From the cell containing the given text, extract its center point as (X, Y) coordinate. 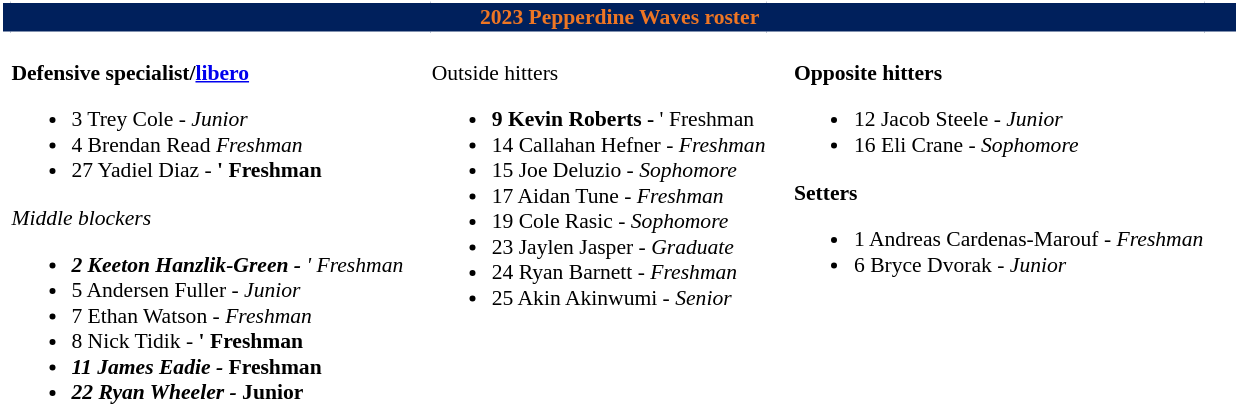
2023 Pepperdine Waves roster (620, 18)
